Identify which cell holds the provided text, then report its [X, Y] central coordinate. 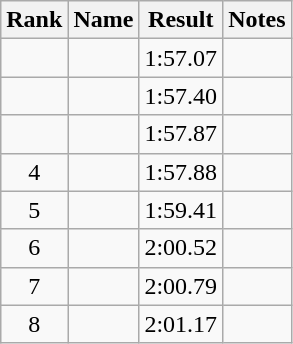
8 [34, 324]
2:00.79 [181, 286]
2:01.17 [181, 324]
1:57.07 [181, 58]
1:57.87 [181, 134]
Name [104, 20]
1:57.88 [181, 172]
2:00.52 [181, 248]
Rank [34, 20]
Result [181, 20]
4 [34, 172]
7 [34, 286]
5 [34, 210]
Notes [257, 20]
6 [34, 248]
1:57.40 [181, 96]
1:59.41 [181, 210]
